Locate the cell with the specified text and output its (x, y) center coordinate. 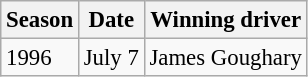
James Goughary (226, 58)
July 7 (111, 58)
Season (40, 20)
Winning driver (226, 20)
Date (111, 20)
1996 (40, 58)
